Provide the [X, Y] coordinate of the cell's center where the given text is located.  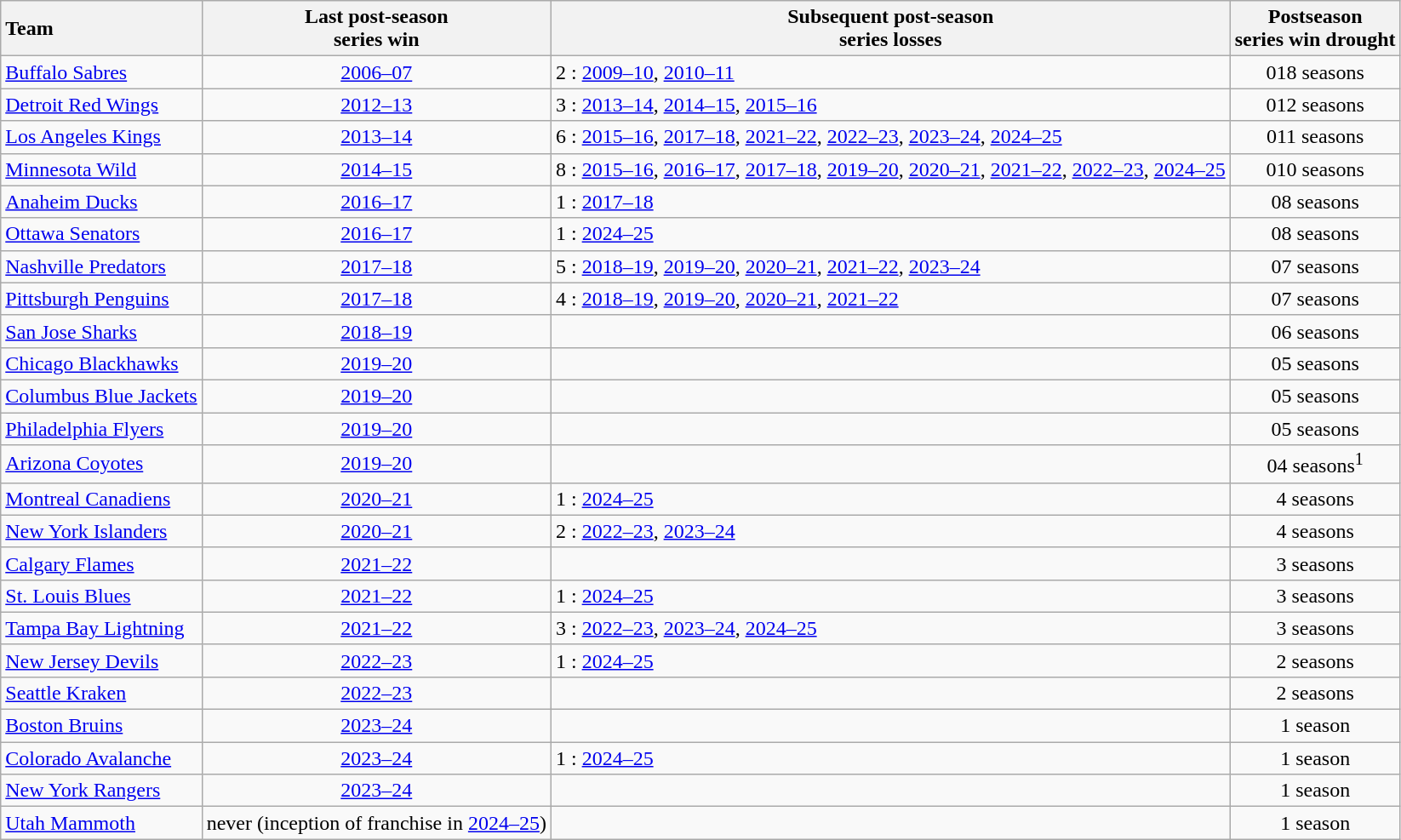
Utah Mammoth [101, 823]
Buffalo Sabres [101, 72]
Nashville Predators [101, 266]
Ottawa Senators [101, 234]
011 seasons [1315, 137]
San Jose Sharks [101, 331]
Team [101, 29]
04 seasons1 [1315, 465]
2 : 2022–23, 2023–24 [890, 531]
Chicago Blackhawks [101, 363]
St. Louis Blues [101, 596]
never (inception of franchise in 2024–25) [376, 823]
Los Angeles Kings [101, 137]
8 : 2015–16, 2016–17, 2017–18, 2019–20, 2020–21, 2021–22, 2022–23, 2024–25 [890, 169]
Detroit Red Wings [101, 105]
6 : 2015–16, 2017–18, 2021–22, 2022–23, 2023–24, 2024–25 [890, 137]
1 : 2017–18 [890, 202]
Last post-seasonseries win [376, 29]
Postseasonseries win drought [1315, 29]
Colorado Avalanche [101, 758]
3 : 2013–14, 2014–15, 2015–16 [890, 105]
Columbus Blue Jackets [101, 396]
2006–07 [376, 72]
2 : 2009–10, 2010–11 [890, 72]
Subsequent post-seasonseries losses [890, 29]
Minnesota Wild [101, 169]
New York Islanders [101, 531]
5 : 2018–19, 2019–20, 2020–21, 2021–22, 2023–24 [890, 266]
New York Rangers [101, 791]
4 : 2018–19, 2019–20, 2020–21, 2021–22 [890, 299]
Tampa Bay Lightning [101, 628]
2014–15 [376, 169]
3 : 2022–23, 2023–24, 2024–25 [890, 628]
Seattle Kraken [101, 693]
Montreal Canadiens [101, 499]
012 seasons [1315, 105]
010 seasons [1315, 169]
06 seasons [1315, 331]
New Jersey Devils [101, 660]
Pittsburgh Penguins [101, 299]
Boston Bruins [101, 726]
Calgary Flames [101, 563]
2013–14 [376, 137]
018 seasons [1315, 72]
Philadelphia Flyers [101, 428]
Anaheim Ducks [101, 202]
Arizona Coyotes [101, 465]
2012–13 [376, 105]
2018–19 [376, 331]
